Identify which cell holds the provided text, then report its (X, Y) central coordinate. 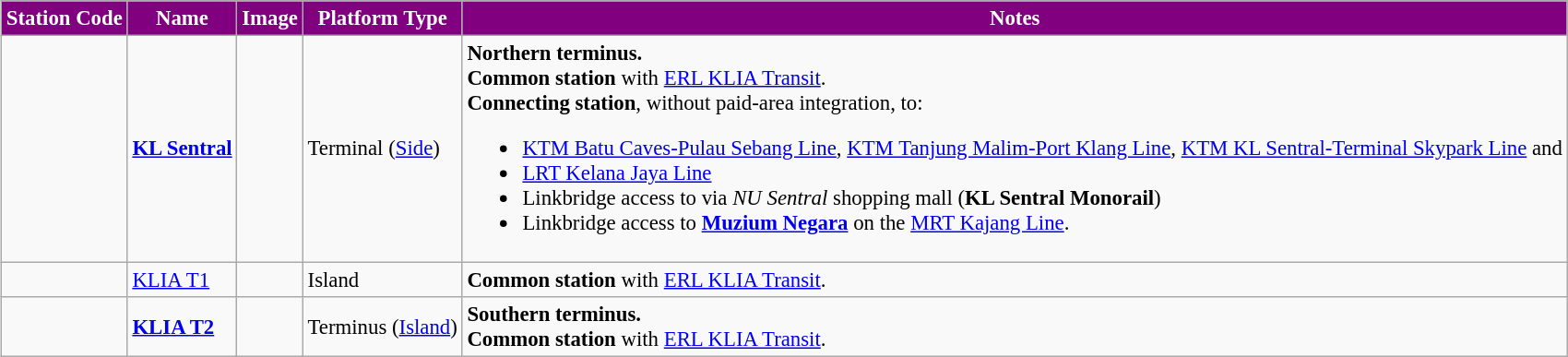
Terminus (Island) (382, 327)
Southern terminus.Common station with ERL KLIA Transit. (1015, 327)
Terminal (Side) (382, 149)
Name (183, 18)
KLIA T2 (183, 327)
Image (269, 18)
KL Sentral (183, 149)
Common station with ERL KLIA Transit. (1015, 280)
Notes (1015, 18)
Island (382, 280)
Station Code (65, 18)
Platform Type (382, 18)
KLIA T1 (183, 280)
